Pinpoint the cell where the given text exists, returning its [x, y] midpoint coordinate. 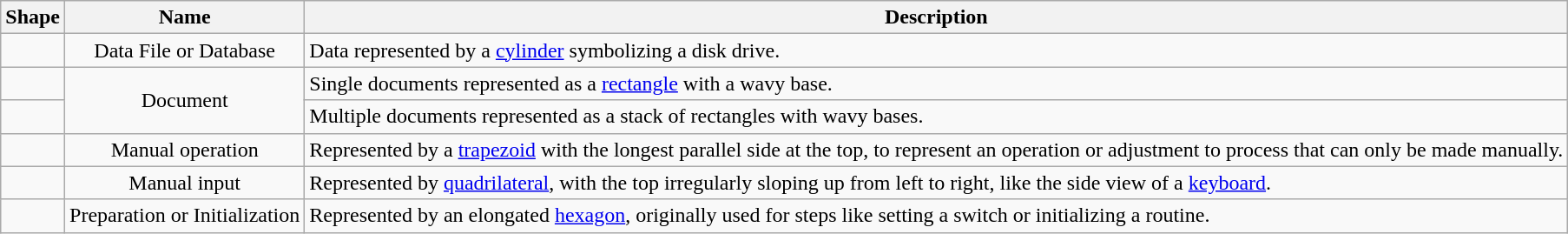
Preparation or Initialization [185, 216]
Manual input [185, 183]
Represented by an elongated hexagon, originally used for steps like setting a switch or initializing a routine. [936, 216]
Data represented by a cylinder symbolizing a disk drive. [936, 50]
Represented by quadrilateral, with the top irregularly sloping up from left to right, like the side view of a keyboard. [936, 183]
Multiple documents represented as a stack of rectangles with wavy bases. [936, 117]
Name [185, 17]
Description [936, 17]
Single documents represented as a rectangle with a wavy base. [936, 84]
Data File or Database [185, 50]
Shape [33, 17]
Manual operation [185, 150]
Document [185, 100]
